From the cell containing the given text, extract its center point as [X, Y] coordinate. 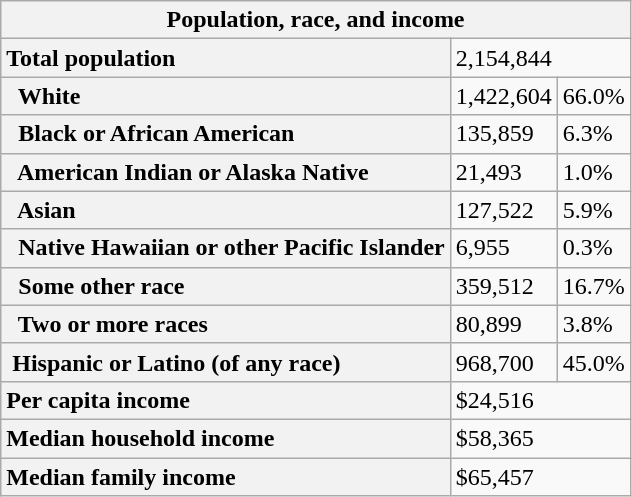
2,154,844 [540, 58]
16.7% [594, 286]
127,522 [504, 210]
Population, race, and income [316, 20]
135,859 [504, 134]
3.8% [594, 324]
6,955 [504, 248]
Native Hawaiian or other Pacific Islander [226, 248]
Asian [226, 210]
$58,365 [540, 438]
45.0% [594, 362]
Total population [226, 58]
$24,516 [540, 400]
80,899 [504, 324]
1,422,604 [504, 96]
American Indian or Alaska Native [226, 172]
Median family income [226, 477]
359,512 [504, 286]
Two or more races [226, 324]
Median household income [226, 438]
6.3% [594, 134]
White [226, 96]
Per capita income [226, 400]
Hispanic or Latino (of any race) [226, 362]
66.0% [594, 96]
Some other race [226, 286]
1.0% [594, 172]
$65,457 [540, 477]
5.9% [594, 210]
21,493 [504, 172]
0.3% [594, 248]
Black or African American [226, 134]
968,700 [504, 362]
